Output the (X, Y) coordinate of the center of the cell containing the given text.  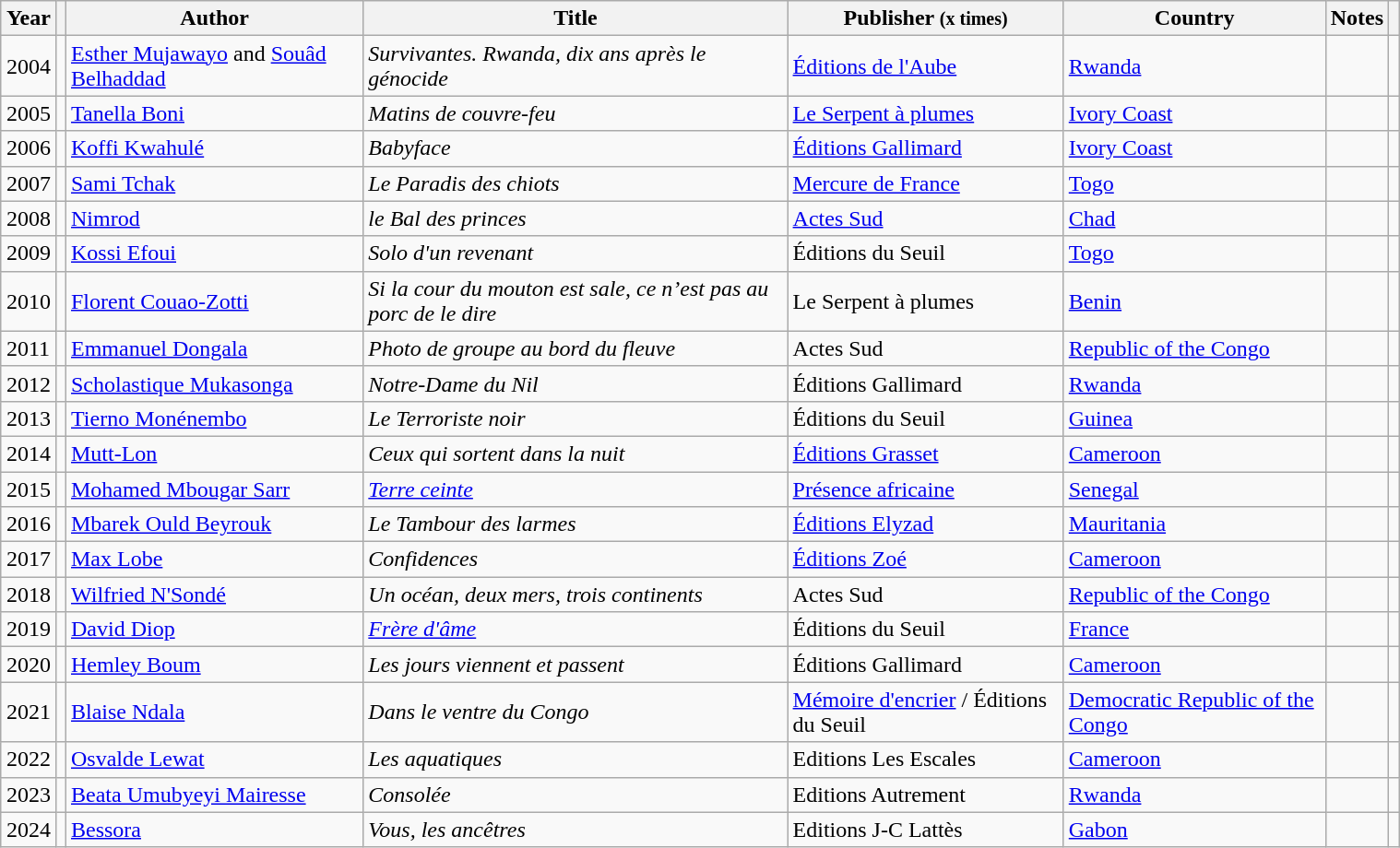
Tanella Boni (214, 113)
Wilfried N'Sondé (214, 595)
2008 (28, 218)
2018 (28, 595)
Kossi Efoui (214, 253)
2022 (28, 760)
2011 (28, 348)
Beata Umubyeyi Mairesse (214, 795)
Éditions Zoé (926, 559)
2013 (28, 418)
2007 (28, 183)
2020 (28, 665)
Publisher (x times) (926, 18)
Si la cour du mouton est sale, ce n’est pas au porc de le dire (575, 300)
Confidences (575, 559)
Editions Autrement (926, 795)
Country (1194, 18)
Editions J-C Lattès (926, 830)
Blaise Ndala (214, 712)
2015 (28, 489)
Dans le ventre du Congo (575, 712)
Title (575, 18)
Éditions de l'Aube (926, 66)
2012 (28, 383)
Senegal (1194, 489)
2005 (28, 113)
Photo de groupe au bord du fleuve (575, 348)
Éditions Elyzad (926, 524)
Guinea (1194, 418)
Chad (1194, 218)
Year (28, 18)
Editions Les Escales (926, 760)
2019 (28, 630)
David Diop (214, 630)
Sami Tchak (214, 183)
Mbarek Ould Beyrouk (214, 524)
Osvalde Lewat (214, 760)
Notes (1357, 18)
Mercure de France (926, 183)
Koffi Kwahulé (214, 148)
Le Tambour des larmes (575, 524)
Ceux qui sortent dans la nuit (575, 453)
le Bal des princes (575, 218)
2009 (28, 253)
Mohamed Mbougar Sarr (214, 489)
2010 (28, 300)
Un océan, deux mers, trois continents (575, 595)
Présence africaine (926, 489)
Survivantes. Rwanda, dix ans après le génocide (575, 66)
Mémoire d'encrier / Éditions du Seuil (926, 712)
2021 (28, 712)
Les aquatiques (575, 760)
2014 (28, 453)
Terre ceinte (575, 489)
Hemley Boum (214, 665)
Scholastique Mukasonga (214, 383)
Le Paradis des chiots (575, 183)
2004 (28, 66)
Les jours viennent et passent (575, 665)
Frère d'âme (575, 630)
2017 (28, 559)
Emmanuel Dongala (214, 348)
2023 (28, 795)
Gabon (1194, 830)
Le Terroriste noir (575, 418)
Florent Couao-Zotti (214, 300)
Author (214, 18)
Mutt-Lon (214, 453)
Solo d'un revenant (575, 253)
Benin (1194, 300)
Tierno Monénembo (214, 418)
Éditions Grasset (926, 453)
Max Lobe (214, 559)
Esther Mujawayo and Souâd Belhaddad (214, 66)
Mauritania (1194, 524)
Vous, les ancêtres (575, 830)
Matins de couvre-feu (575, 113)
Bessora (214, 830)
Consolée (575, 795)
2006 (28, 148)
France (1194, 630)
Notre-Dame du Nil (575, 383)
Democratic Republic of the Congo (1194, 712)
Babyface (575, 148)
Nimrod (214, 218)
2024 (28, 830)
2016 (28, 524)
